From the cell containing the given text, extract its center point as (x, y) coordinate. 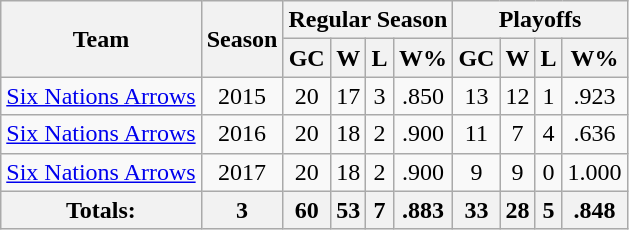
13 (476, 96)
60 (307, 210)
2017 (242, 172)
.636 (594, 134)
28 (518, 210)
4 (548, 134)
Team (101, 39)
.923 (594, 96)
11 (476, 134)
.850 (423, 96)
.848 (594, 210)
Regular Season (368, 20)
0 (548, 172)
Playoffs (540, 20)
1.000 (594, 172)
2015 (242, 96)
53 (348, 210)
12 (518, 96)
Totals: (101, 210)
33 (476, 210)
.883 (423, 210)
2016 (242, 134)
17 (348, 96)
1 (548, 96)
Season (242, 39)
5 (548, 210)
